Search for the cell housing the specified text and yield its (x, y) center coordinate. 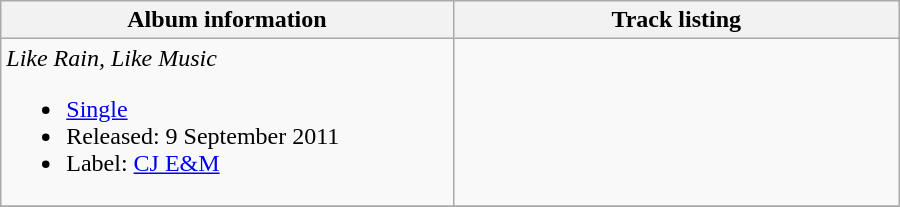
Track listing (676, 20)
Album information (227, 20)
Like Rain, Like MusicSingleReleased: 9 September 2011Label: CJ E&M (227, 122)
